Scan for the cell matching the given text and deliver its (x, y) coordinate at center. 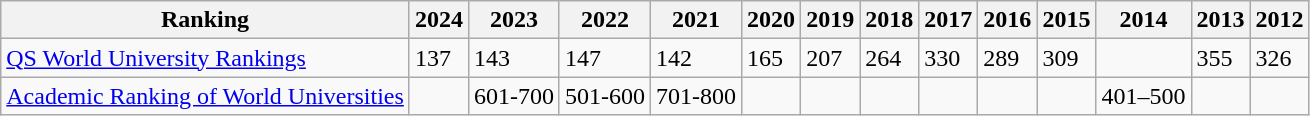
2024 (438, 20)
355 (1220, 58)
147 (604, 58)
2013 (1220, 20)
2022 (604, 20)
2019 (830, 20)
2020 (772, 20)
326 (1280, 58)
2012 (1280, 20)
207 (830, 58)
2015 (1066, 20)
2018 (890, 20)
401–500 (1144, 96)
142 (696, 58)
137 (438, 58)
264 (890, 58)
309 (1066, 58)
2021 (696, 20)
501-600 (604, 96)
330 (948, 58)
Ranking (206, 20)
QS World University Rankings (206, 58)
Academic Ranking of World Universities (206, 96)
143 (514, 58)
2016 (1008, 20)
601-700 (514, 96)
2014 (1144, 20)
289 (1008, 58)
2023 (514, 20)
701-800 (696, 96)
2017 (948, 20)
165 (772, 58)
